Identify which cell holds the provided text, then report its [X, Y] central coordinate. 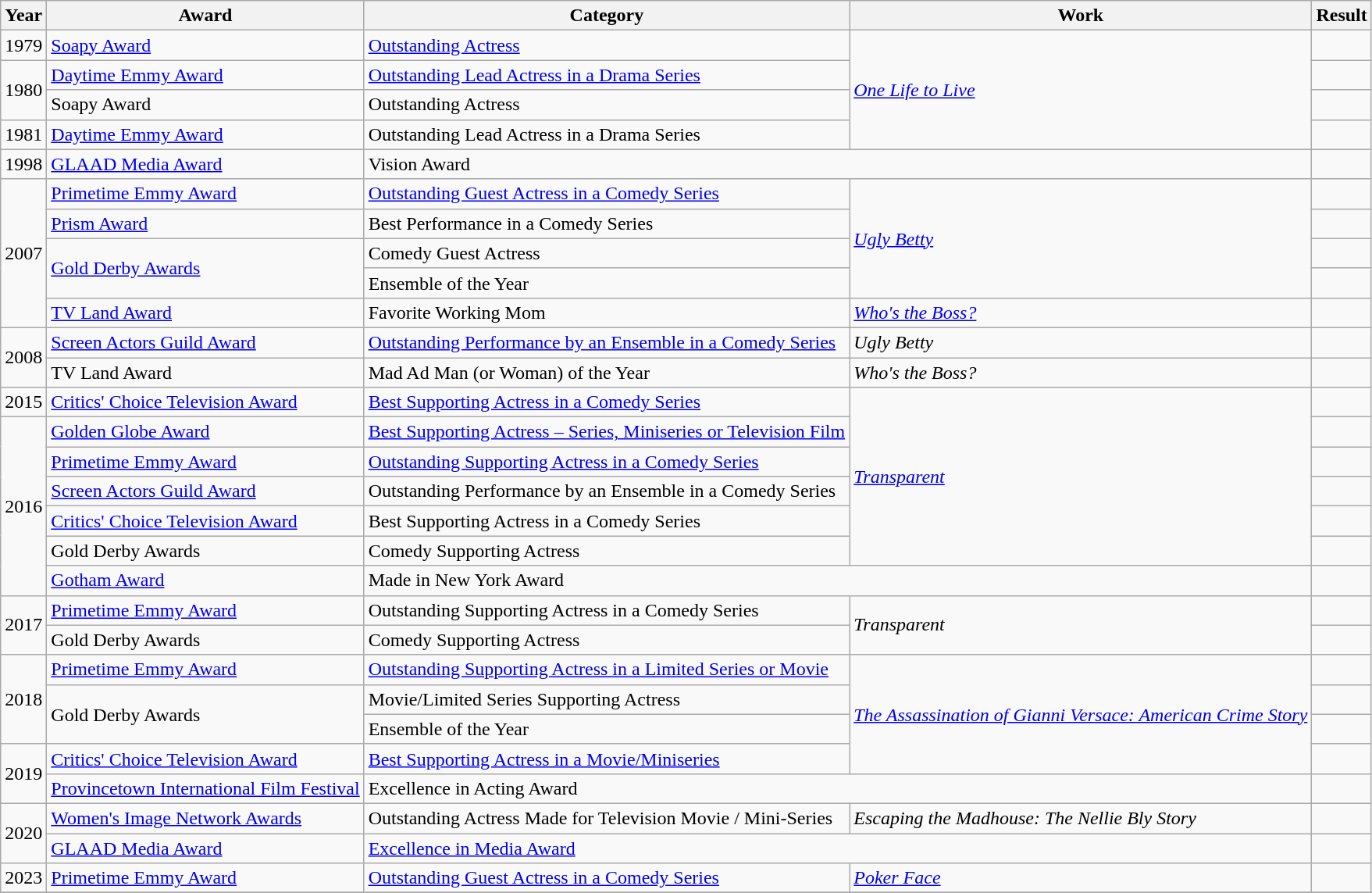
Result [1342, 16]
2023 [23, 878]
Award [205, 16]
Poker Face [1081, 878]
2017 [23, 625]
Excellence in Acting Award [838, 788]
Movie/Limited Series Supporting Actress [607, 699]
Mad Ad Man (or Woman) of the Year [607, 373]
1980 [23, 90]
Best Supporting Actress in a Movie/Miniseries [607, 759]
Outstanding Actress Made for Television Movie / Mini-Series [607, 818]
1998 [23, 164]
Outstanding Supporting Actress in a Limited Series or Movie [607, 670]
Gotham Award [205, 580]
2018 [23, 699]
Vision Award [838, 164]
Made in New York Award [838, 580]
2016 [23, 506]
The Assassination of Gianni Versace: American Crime Story [1081, 714]
2015 [23, 402]
Favorite Working Mom [607, 313]
2019 [23, 773]
Best Performance in a Comedy Series [607, 223]
2007 [23, 253]
Work [1081, 16]
Escaping the Madhouse: The Nellie Bly Story [1081, 818]
Category [607, 16]
2020 [23, 833]
Provincetown International Film Festival [205, 788]
Year [23, 16]
2008 [23, 357]
Women's Image Network Awards [205, 818]
Excellence in Media Award [838, 848]
Golden Globe Award [205, 432]
Best Supporting Actress – Series, Miniseries or Television Film [607, 432]
1979 [23, 45]
Prism Award [205, 223]
Comedy Guest Actress [607, 253]
One Life to Live [1081, 90]
1981 [23, 134]
